For the text-containing cell, return its midpoint in [X, Y] coordinate format. 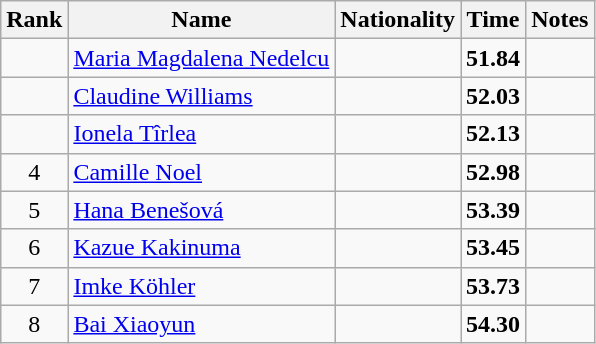
Kazue Kakinuma [202, 248]
Nationality [398, 20]
5 [34, 210]
52.03 [494, 96]
Rank [34, 20]
Camille Noel [202, 172]
4 [34, 172]
52.98 [494, 172]
Maria Magdalena Nedelcu [202, 58]
7 [34, 286]
53.73 [494, 286]
54.30 [494, 324]
Notes [560, 20]
8 [34, 324]
53.45 [494, 248]
51.84 [494, 58]
Time [494, 20]
Hana Benešová [202, 210]
Claudine Williams [202, 96]
Imke Köhler [202, 286]
53.39 [494, 210]
Bai Xiaoyun [202, 324]
Ionela Tîrlea [202, 134]
6 [34, 248]
Name [202, 20]
52.13 [494, 134]
